Find where the given text appears and provide that cell's center as (x, y) coordinate. 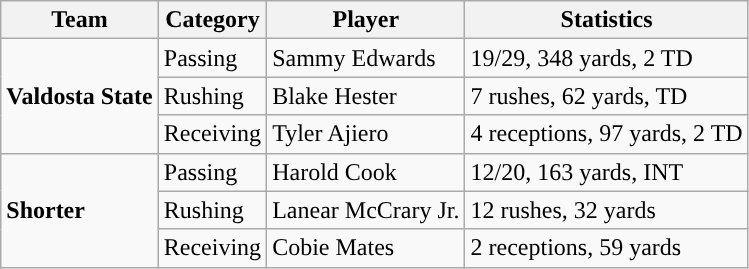
19/29, 348 yards, 2 TD (606, 58)
4 receptions, 97 yards, 2 TD (606, 134)
2 receptions, 59 yards (606, 248)
Player (366, 20)
Tyler Ajiero (366, 134)
Cobie Mates (366, 248)
Sammy Edwards (366, 58)
Harold Cook (366, 172)
Category (212, 20)
12/20, 163 yards, INT (606, 172)
Lanear McCrary Jr. (366, 210)
7 rushes, 62 yards, TD (606, 96)
Blake Hester (366, 96)
Valdosta State (80, 96)
Statistics (606, 20)
Shorter (80, 210)
12 rushes, 32 yards (606, 210)
Team (80, 20)
